Pinpoint the cell where the given text exists, returning its (x, y) midpoint coordinate. 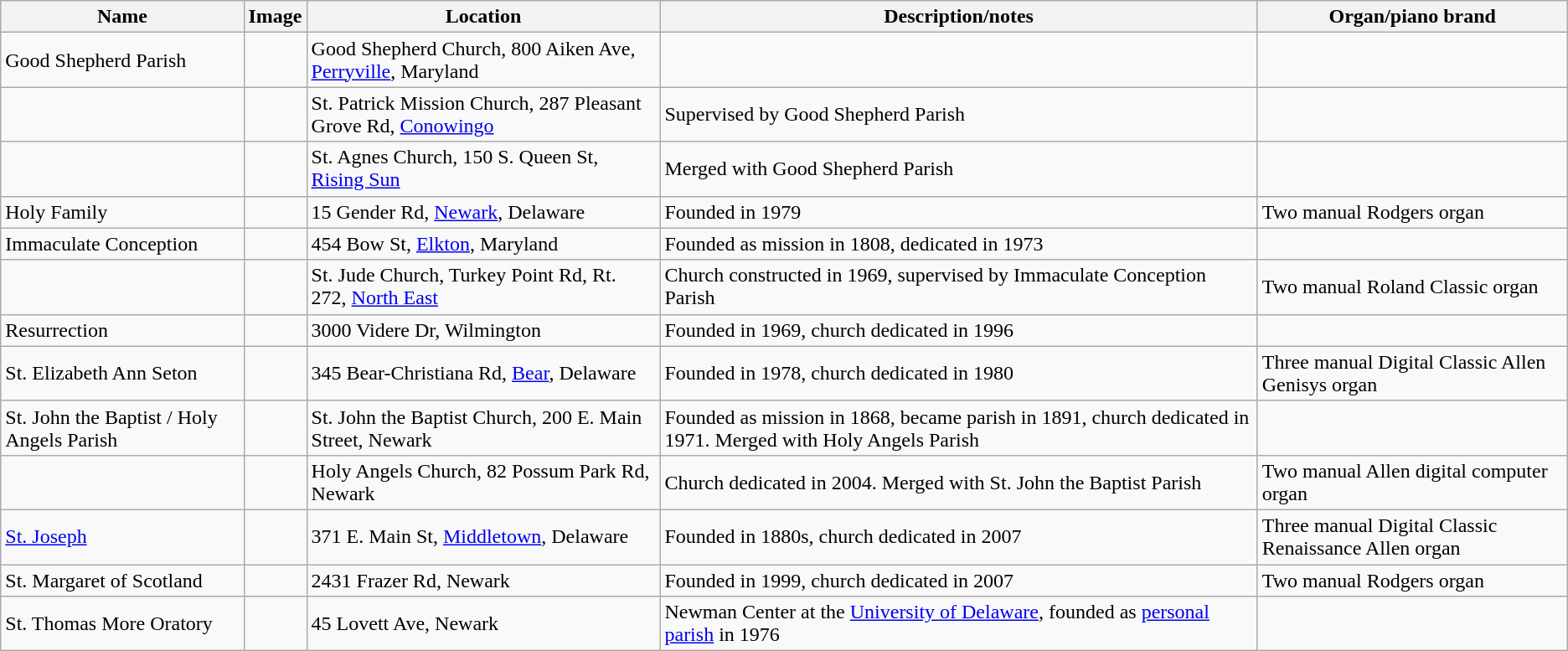
St. Margaret of Scotland (122, 581)
2431 Frazer Rd, Newark (483, 581)
Three manual Digital Classic Renaissance Allen organ (1412, 536)
Two manual Roland Classic organ (1412, 287)
Location (483, 17)
Founded in 1979 (958, 212)
St. Joseph (122, 536)
454 Bow St, Elkton, Maryland (483, 244)
St. John the Baptist / Holy Angels Parish (122, 427)
Good Shepherd Church, 800 Aiken Ave, Perryville, Maryland (483, 60)
Holy Angels Church, 82 Possum Park Rd, Newark (483, 483)
15 Gender Rd, Newark, Delaware (483, 212)
Organ/piano brand (1412, 17)
Name (122, 17)
St. Thomas More Oratory (122, 623)
Newman Center at the University of Delaware, founded as personal parish in 1976 (958, 623)
Good Shepherd Parish (122, 60)
Founded in 1880s, church dedicated in 2007 (958, 536)
Founded as mission in 1808, dedicated in 1973 (958, 244)
3000 Videre Dr, Wilmington (483, 330)
Merged with Good Shepherd Parish (958, 169)
Founded as mission in 1868, became parish in 1891, church dedicated in 1971. Merged with Holy Angels Parish (958, 427)
Description/notes (958, 17)
Supervised by Good Shepherd Parish (958, 114)
St. Patrick Mission Church, 287 Pleasant Grove Rd, Conowingo (483, 114)
Founded in 1999, church dedicated in 2007 (958, 581)
Image (275, 17)
Three manual Digital Classic Allen Genisys organ (1412, 374)
Founded in 1969, church dedicated in 1996 (958, 330)
Founded in 1978, church dedicated in 1980 (958, 374)
St. Jude Church, Turkey Point Rd, Rt. 272, North East (483, 287)
St. Elizabeth Ann Seton (122, 374)
Church constructed in 1969, supervised by Immaculate Conception Parish (958, 287)
371 E. Main St, Middletown, Delaware (483, 536)
345 Bear-Christiana Rd, Bear, Delaware (483, 374)
St. Agnes Church, 150 S. Queen St, Rising Sun (483, 169)
Immaculate Conception (122, 244)
Two manual Allen digital computer organ (1412, 483)
45 Lovett Ave, Newark (483, 623)
Holy Family (122, 212)
Resurrection (122, 330)
St. John the Baptist Church, 200 E. Main Street, Newark (483, 427)
Church dedicated in 2004. Merged with St. John the Baptist Parish (958, 483)
